Find where the given text appears and provide that cell's center as [x, y] coordinate. 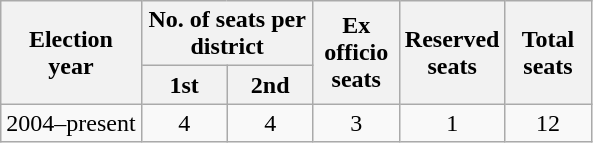
2nd [270, 85]
Electionyear [71, 52]
12 [548, 123]
2004–present [71, 123]
Ex officio seats [356, 52]
No. of seats per district [227, 34]
3 [356, 123]
1st [184, 85]
Total seats [548, 52]
1 [452, 123]
Reserved seats [452, 52]
